Scan for the cell matching the given text and deliver its [x, y] coordinate at center. 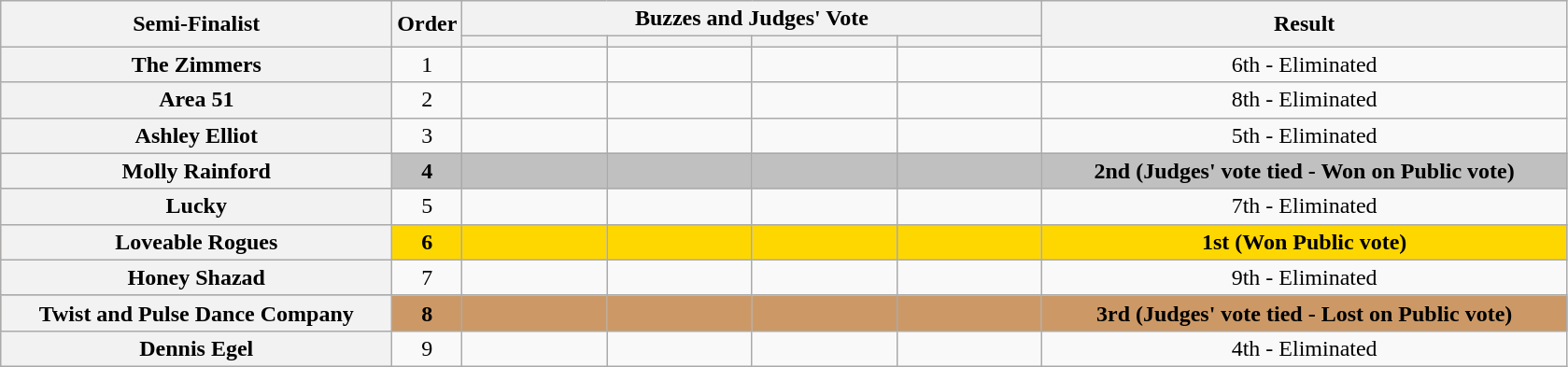
Lucky [196, 206]
1 [428, 64]
Result [1304, 24]
4 [428, 171]
8th - Eliminated [1304, 100]
5 [428, 206]
9 [428, 348]
5th - Eliminated [1304, 135]
Molly Rainford [196, 171]
6th - Eliminated [1304, 64]
Honey Shazad [196, 277]
6 [428, 242]
7th - Eliminated [1304, 206]
4th - Eliminated [1304, 348]
Semi-Finalist [196, 24]
The Zimmers [196, 64]
9th - Eliminated [1304, 277]
3rd (Judges' vote tied - Lost on Public vote) [1304, 313]
Buzzes and Judges' Vote [752, 19]
Ashley Elliot [196, 135]
7 [428, 277]
8 [428, 313]
Area 51 [196, 100]
Dennis Egel [196, 348]
3 [428, 135]
2 [428, 100]
Loveable Rogues [196, 242]
2nd (Judges' vote tied - Won on Public vote) [1304, 171]
Twist and Pulse Dance Company [196, 313]
1st (Won Public vote) [1304, 242]
Order [428, 24]
